Provide the [x, y] coordinate of the cell's center where the given text is located.  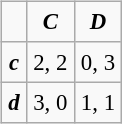
1, 1 [98, 103]
d [14, 103]
c [14, 62]
2, 2 [50, 62]
3, 0 [50, 103]
0, 3 [98, 62]
C [50, 22]
D [98, 22]
